Identify which cell holds the provided text, then report its [X, Y] central coordinate. 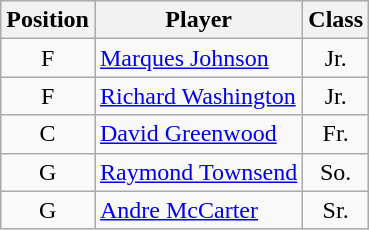
David Greenwood [198, 134]
Fr. [336, 134]
So. [336, 172]
C [48, 134]
Marques Johnson [198, 58]
Andre McCarter [198, 210]
Player [198, 20]
Sr. [336, 210]
Raymond Townsend [198, 172]
Position [48, 20]
Richard Washington [198, 96]
Class [336, 20]
